Scan for the cell matching the given text and deliver its [x, y] coordinate at center. 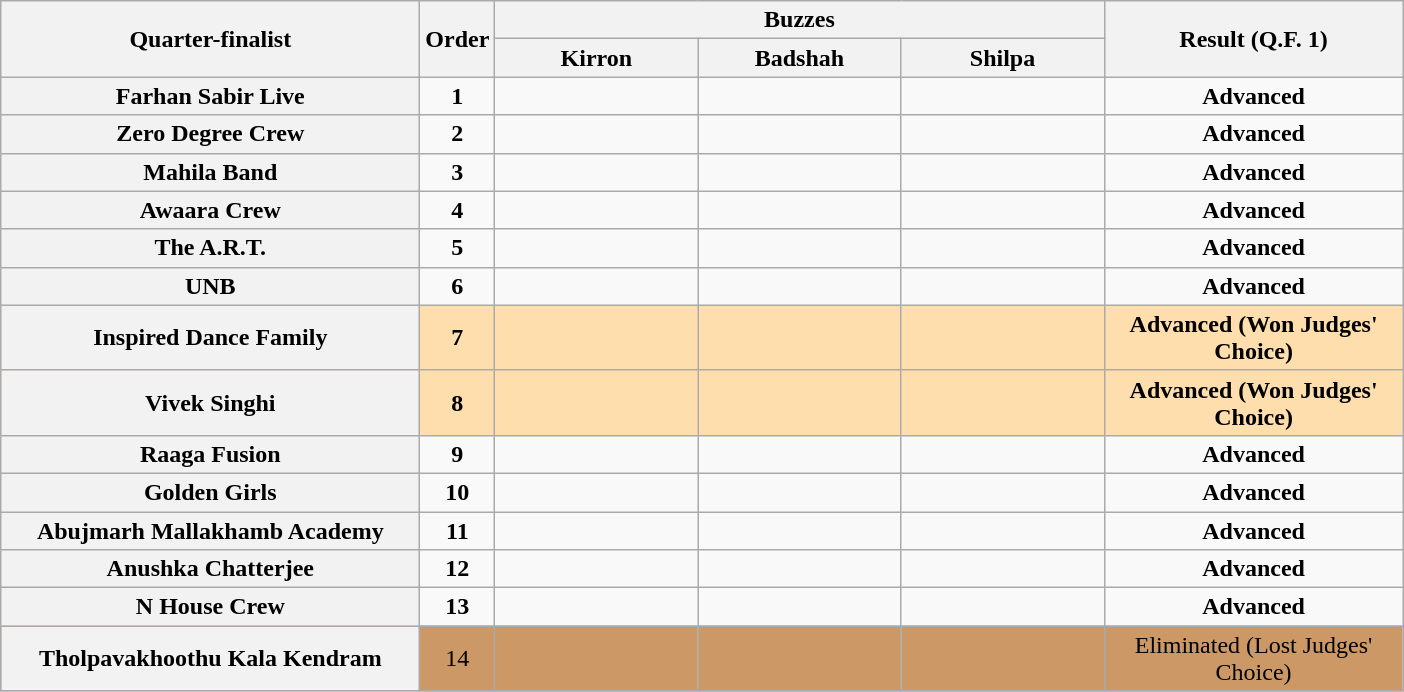
14 [458, 658]
12 [458, 569]
Raaga Fusion [210, 454]
UNB [210, 286]
5 [458, 248]
11 [458, 531]
Badshah [800, 58]
Vivek Singhi [210, 402]
Zero Degree Crew [210, 134]
Quarter-finalist [210, 39]
3 [458, 172]
Anushka Chatterjee [210, 569]
Kirron [596, 58]
Buzzes [800, 20]
Eliminated (Lost Judges' Choice) [1254, 658]
Mahila Band [210, 172]
7 [458, 338]
10 [458, 492]
4 [458, 210]
Order [458, 39]
Awaara Crew [210, 210]
Inspired Dance Family [210, 338]
2 [458, 134]
Golden Girls [210, 492]
The A.R.T. [210, 248]
Shilpa [1002, 58]
9 [458, 454]
1 [458, 96]
Abujmarh Mallakhamb Academy [210, 531]
N House Crew [210, 607]
Farhan Sabir Live [210, 96]
8 [458, 402]
13 [458, 607]
Result (Q.F. 1) [1254, 39]
6 [458, 286]
Tholpavakhoothu Kala Kendram [210, 658]
